Locate the cell with the specified text and output its (X, Y) center coordinate. 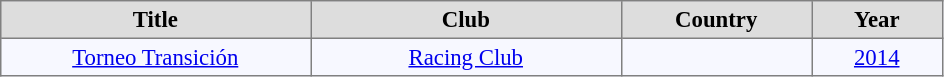
Year (877, 20)
Title (155, 20)
Racing Club (465, 57)
2014 (877, 57)
Club (465, 20)
Country (716, 20)
Torneo Transición (155, 57)
